Return the [x, y] coordinate for the center point of the cell that contains the specified text.  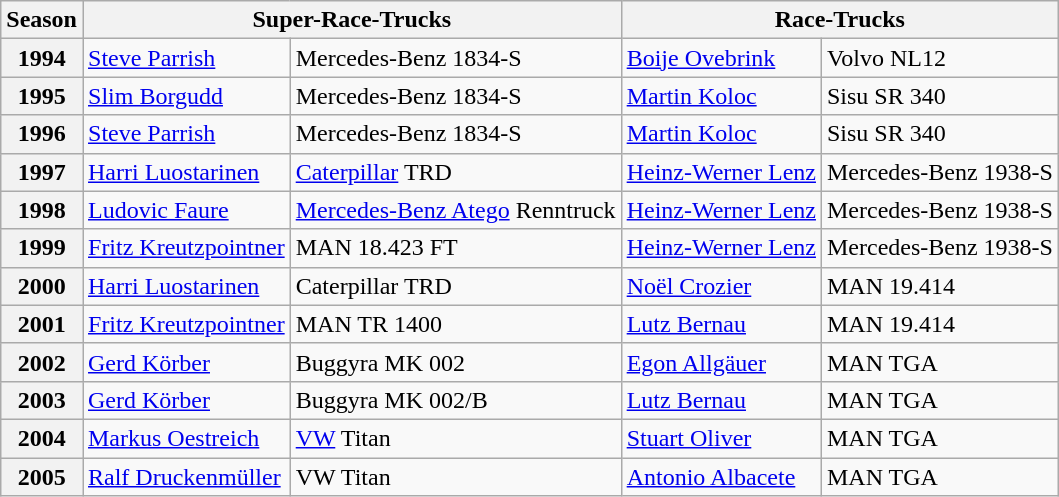
2005 [42, 477]
2004 [42, 438]
Volvo NL12 [940, 58]
Ralf Druckenmüller [186, 477]
Season [42, 20]
1999 [42, 248]
Super-Race-Trucks [352, 20]
Race-Trucks [840, 20]
Ludovic Faure [186, 210]
Stuart Oliver [721, 438]
Mercedes-Benz Atego Renntruck [456, 210]
2003 [42, 400]
Buggyra MK 002/B [456, 400]
1997 [42, 172]
2002 [42, 362]
MAN TR 1400 [456, 324]
Boije Ovebrink [721, 58]
2000 [42, 286]
MAN 18.423 FT [456, 248]
1998 [42, 210]
1994 [42, 58]
Slim Borgudd [186, 96]
2001 [42, 324]
Buggyra MK 002 [456, 362]
Egon Allgäuer [721, 362]
Noël Crozier [721, 286]
Markus Oestreich [186, 438]
1995 [42, 96]
Antonio Albacete [721, 477]
1996 [42, 134]
